Return (x, y) of the center of cell containing provided text 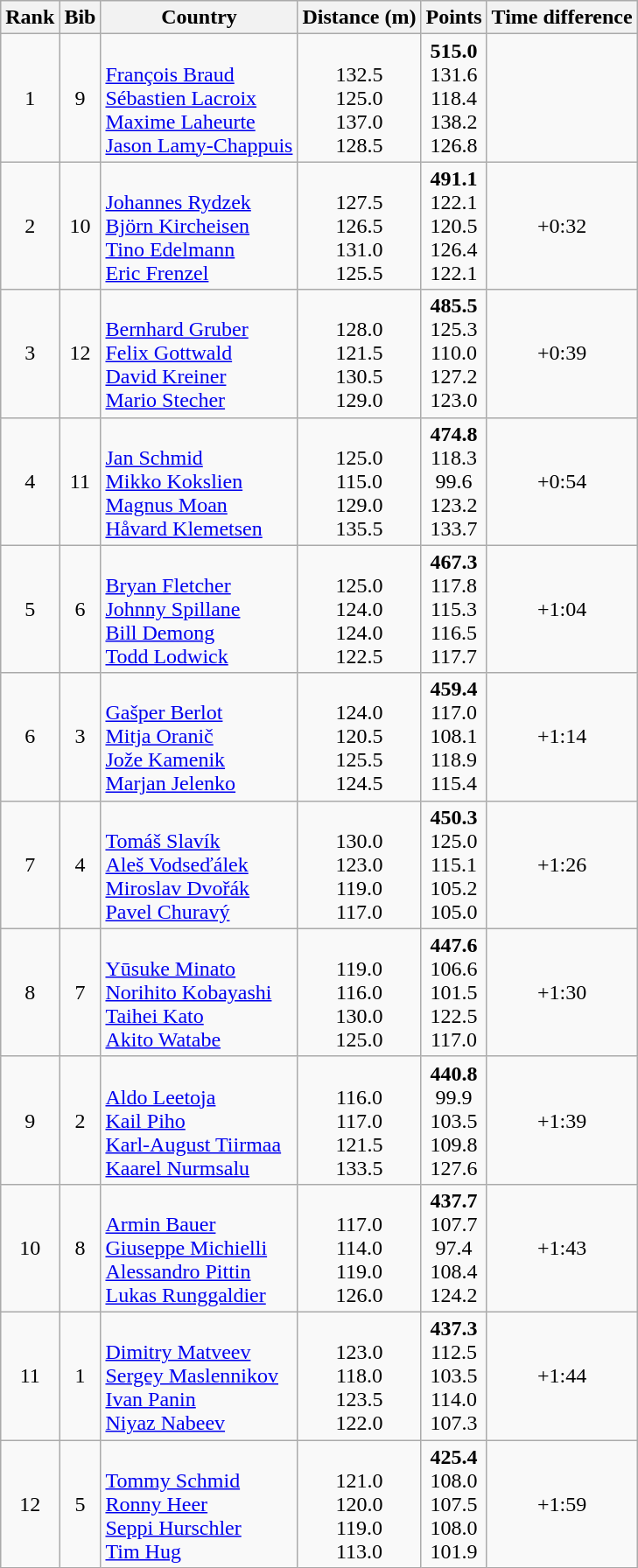
132.5125.0137.0128.5 (359, 98)
Rank (30, 17)
Dimitry MatveevSergey MaslennikovIvan PaninNiyaz Nabeev (200, 1375)
+0:54 (562, 481)
+1:14 (562, 737)
127.5 126.5 131.0125.5 (359, 226)
437.3112.5103.5114.0 107.3 (453, 1375)
450.3125.0115.1105.2 105.0 (453, 864)
+1:30 (562, 992)
+0:39 (562, 353)
491.1122.1120.5 126.4122.1 (453, 226)
Bernhard GruberFelix GottwaldDavid KreinerMario Stecher (200, 353)
Bryan FletcherJohnny SpillaneBill DemongTodd Lodwick (200, 609)
Jan SchmidMikko KokslienMagnus MoanHåvard Klemetsen (200, 481)
116.0117.0121.5133.5 (359, 1120)
425.4108.0107.5108.0 101.9 (453, 1504)
447.6106.6101.5122.5117.0 (453, 992)
François BraudSébastien LacroixMaxime LaheurteJason Lamy-Chappuis (200, 98)
515.0131.6118.4 138.2 126.8 (453, 98)
+1:59 (562, 1504)
Time difference (562, 17)
121.0120.0119.0113.0 (359, 1504)
125.0124.0124.0122.5 (359, 609)
117.0114.0119.0126.0 (359, 1248)
125.0 115.0129.0135.5 (359, 481)
+1:43 (562, 1248)
+1:04 (562, 609)
459.4117.0108.1 118.9 115.4 (453, 737)
+0:32 (562, 226)
Points (453, 17)
123.0 118.0123.5122.0 (359, 1375)
+1:39 (562, 1120)
Armin BauerGiuseppe MichielliAlessandro PittinLukas Runggaldier (200, 1248)
+1:44 (562, 1375)
Johannes RydzekBjörn KircheisenTino EdelmannEric Frenzel (200, 226)
119.0116.0130.0125.0 (359, 992)
130.0123.0119.0117.0 (359, 864)
Country (200, 17)
437.7107.797.4108.4 124.2 (453, 1248)
Bib (81, 17)
Tommy SchmidRonny HeerSeppi HurschlerTim Hug (200, 1504)
440.899.9103.5109.8 127.6 (453, 1120)
485.5125.3110.0127.2 123.0 (453, 353)
Yūsuke MinatoNorihito KobayashiTaihei KatoAkito Watabe (200, 992)
128.0121.5130.5129.0 (359, 353)
Gašper BerlotMitja OraničJože KamenikMarjan Jelenko (200, 737)
124.0 120.5125.5124.5 (359, 737)
+1:26 (562, 864)
474.8118.399.6123.2133.7 (453, 481)
467.3117.8115.3116.5 117.7 (453, 609)
Distance (m) (359, 17)
Aldo LeetojaKail PihoKarl-August TiirmaaKaarel Nurmsalu (200, 1120)
Tomáš SlavíkAleš VodseďálekMiroslav DvořákPavel Churavý (200, 864)
